Extract the (X, Y) coordinate from the center of the cell holding the provided text.  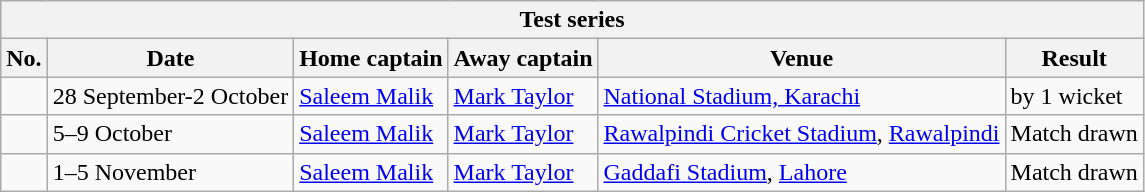
by 1 wicket (1074, 96)
5–9 October (170, 134)
No. (24, 58)
Venue (802, 58)
Test series (572, 20)
Away captain (523, 58)
Rawalpindi Cricket Stadium, Rawalpindi (802, 134)
Gaddafi Stadium, Lahore (802, 172)
National Stadium, Karachi (802, 96)
1–5 November (170, 172)
28 September-2 October (170, 96)
Result (1074, 58)
Home captain (371, 58)
Date (170, 58)
